Provide the [x, y] coordinate of the cell's center where the given text is located.  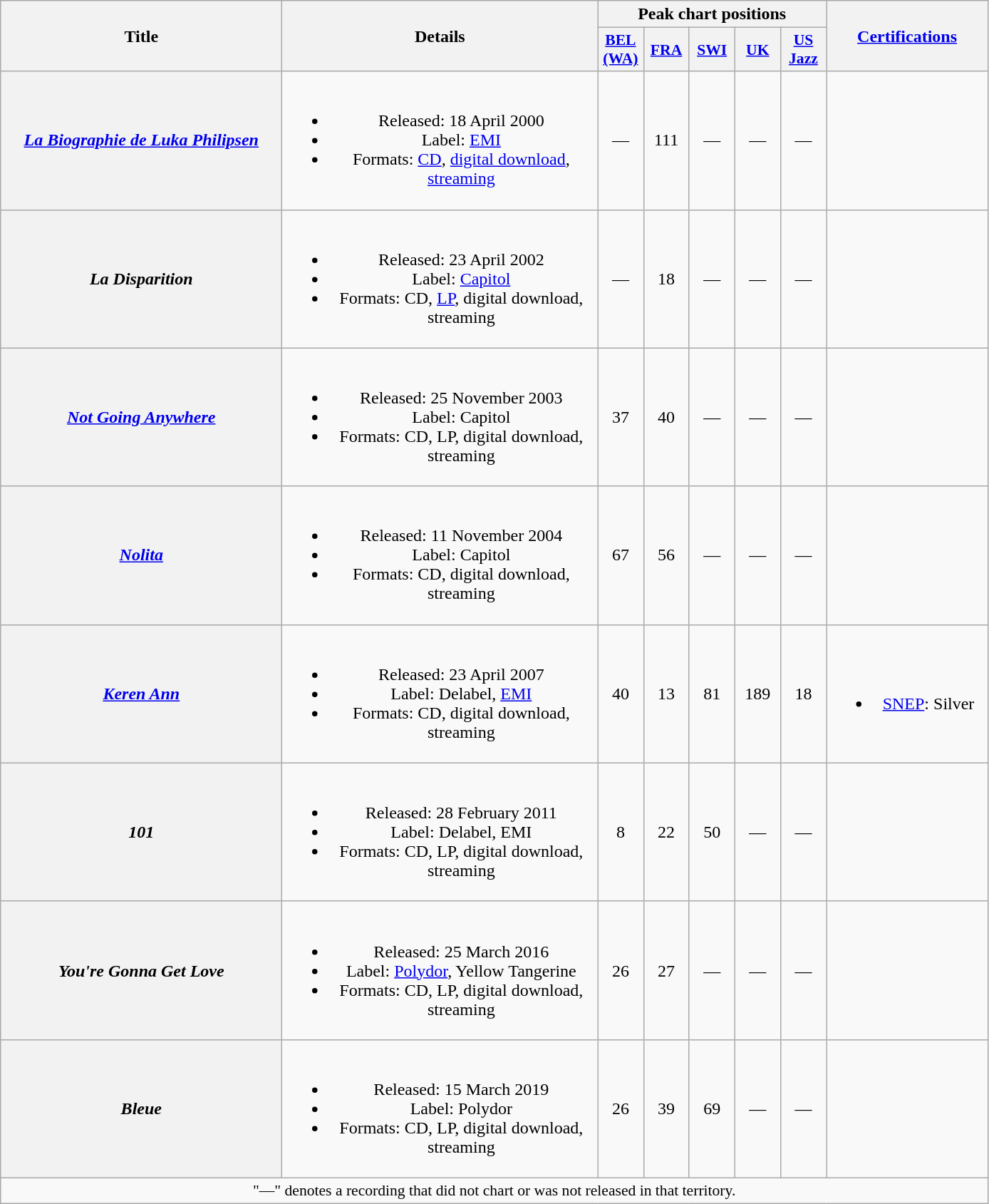
Released: 28 February 2011Label: Delabel, EMIFormats: CD, LP, digital download, streaming [440, 832]
56 [666, 555]
USJazz [803, 50]
Released: 23 April 2007Label: Delabel, EMIFormats: CD, digital download, streaming [440, 694]
Bleue [141, 1108]
50 [712, 832]
Nolita [141, 555]
BEL(WA) [621, 50]
189 [757, 694]
22 [666, 832]
La Biographie de Luka Philipsen [141, 140]
69 [712, 1108]
Released: 25 March 2016Label: Polydor, Yellow TangerineFormats: CD, LP, digital download, streaming [440, 970]
SNEP: Silver [908, 694]
FRA [666, 50]
Released: 23 April 2002Label: CapitolFormats: CD, LP, digital download, streaming [440, 279]
Peak chart positions [713, 14]
67 [621, 555]
27 [666, 970]
8 [621, 832]
La Disparition [141, 279]
111 [666, 140]
Released: 25 November 2003Label: CapitolFormats: CD, LP, digital download, streaming [440, 417]
81 [712, 694]
SWI [712, 50]
You're Gonna Get Love [141, 970]
Certifications [908, 36]
37 [621, 417]
UK [757, 50]
13 [666, 694]
Not Going Anywhere [141, 417]
Title [141, 36]
Keren Ann [141, 694]
Released: 11 November 2004Label: CapitolFormats: CD, digital download, streaming [440, 555]
Released: 18 April 2000Label: EMIFormats: CD, digital download, streaming [440, 140]
101 [141, 832]
Details [440, 36]
Released: 15 March 2019Label: PolydorFormats: CD, LP, digital download, streaming [440, 1108]
"—" denotes a recording that did not chart or was not released in that territory. [494, 1190]
39 [666, 1108]
